Return [X, Y] of the center of cell containing provided text 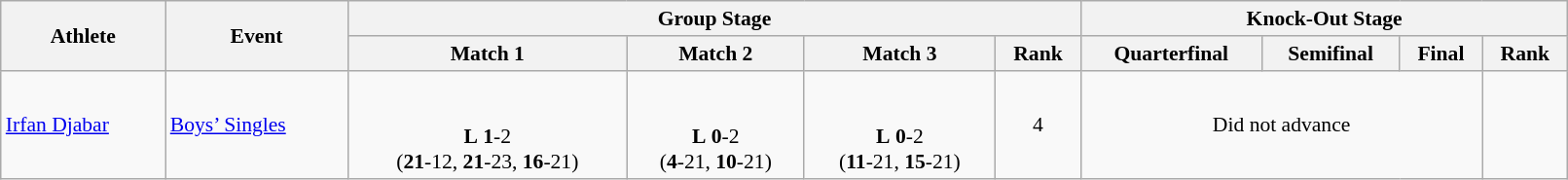
Semifinal [1331, 54]
Did not advance [1282, 125]
Final [1440, 54]
Match 1 [487, 54]
Event [257, 35]
Match 3 [899, 54]
4 [1038, 125]
L 1-2 (21-12, 21-23, 16-21) [487, 125]
L 0-2 (4-21, 10-21) [715, 125]
Knock-Out Stage [1325, 18]
Match 2 [715, 54]
L 0-2 (11-21, 15-21) [899, 125]
Quarterfinal [1172, 54]
Group Stage [714, 18]
Athlete [84, 35]
Irfan Djabar [84, 125]
Boys’ Singles [257, 125]
